Provide the (x, y) coordinate of the cell's center where the given text is located.  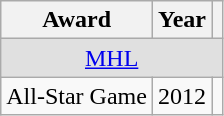
MHL (112, 58)
Award (77, 20)
All-Star Game (77, 96)
Year (182, 20)
2012 (182, 96)
